Provide the (X, Y) coordinate of the cell's center where the given text is located.  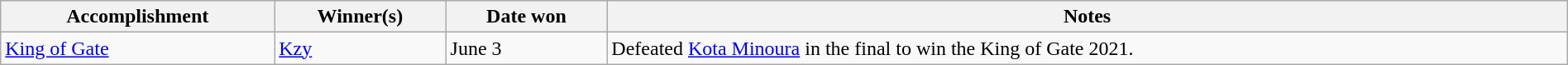
Accomplishment (137, 17)
Date won (526, 17)
Kzy (361, 48)
Winner(s) (361, 17)
June 3 (526, 48)
King of Gate (137, 48)
Defeated Kota Minoura in the final to win the King of Gate 2021. (1087, 48)
Notes (1087, 17)
